For the text-containing cell, return its midpoint in (X, Y) coordinate format. 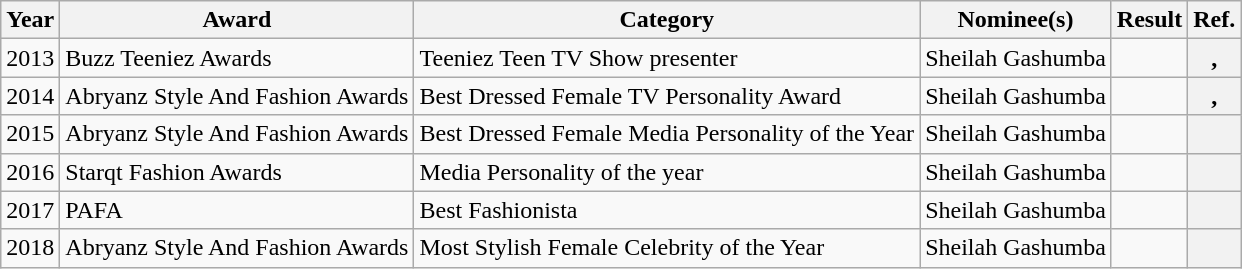
Best Fashionista (667, 210)
2014 (30, 96)
PAFA (237, 210)
2013 (30, 58)
Ref. (1214, 20)
Award (237, 20)
2017 (30, 210)
Buzz Teeniez Awards (237, 58)
Nominee(s) (1016, 20)
Year (30, 20)
2015 (30, 134)
Result (1149, 20)
Starqt Fashion Awards (237, 172)
Most Stylish Female Celebrity of the Year (667, 248)
2016 (30, 172)
Category (667, 20)
Best Dressed Female TV Personality Award (667, 96)
Media Personality of the year (667, 172)
Teeniez Teen TV Show presenter (667, 58)
Best Dressed Female Media Personality of the Year (667, 134)
2018 (30, 248)
